Find where the given text appears and provide that cell's center as (X, Y) coordinate. 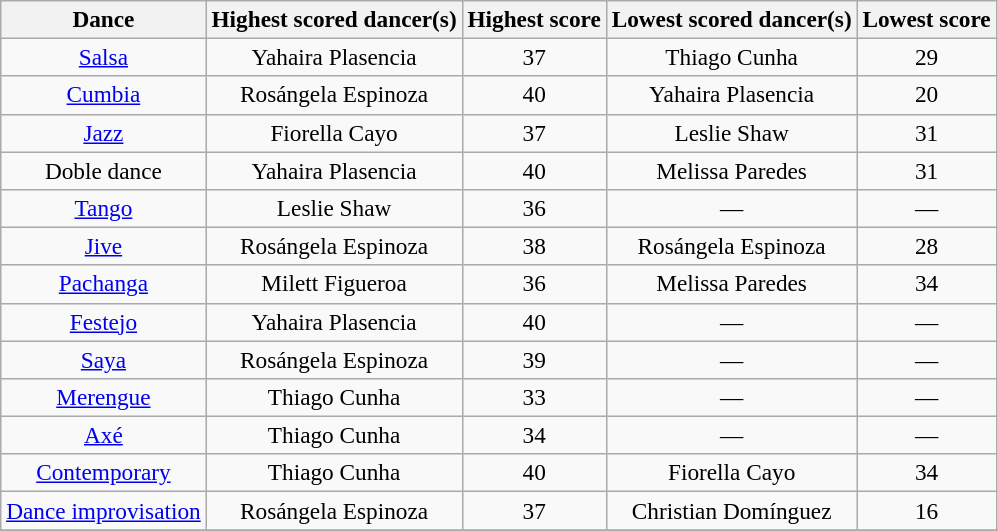
Jive (104, 246)
Dance improvisation (104, 510)
28 (926, 246)
39 (534, 359)
Salsa (104, 57)
Contemporary (104, 473)
Highest score (534, 19)
Dance (104, 19)
16 (926, 510)
Axé (104, 435)
Merengue (104, 397)
Saya (104, 359)
Tango (104, 208)
33 (534, 397)
20 (926, 95)
38 (534, 246)
Lowest score (926, 19)
Jazz (104, 133)
Festejo (104, 322)
Lowest scored dancer(s) (732, 19)
Pachanga (104, 284)
29 (926, 57)
Milett Figueroa (334, 284)
Highest scored dancer(s) (334, 19)
Cumbia (104, 95)
Doble dance (104, 170)
Christian Domínguez (732, 510)
